Find where the given text appears and provide that cell's center as (X, Y) coordinate. 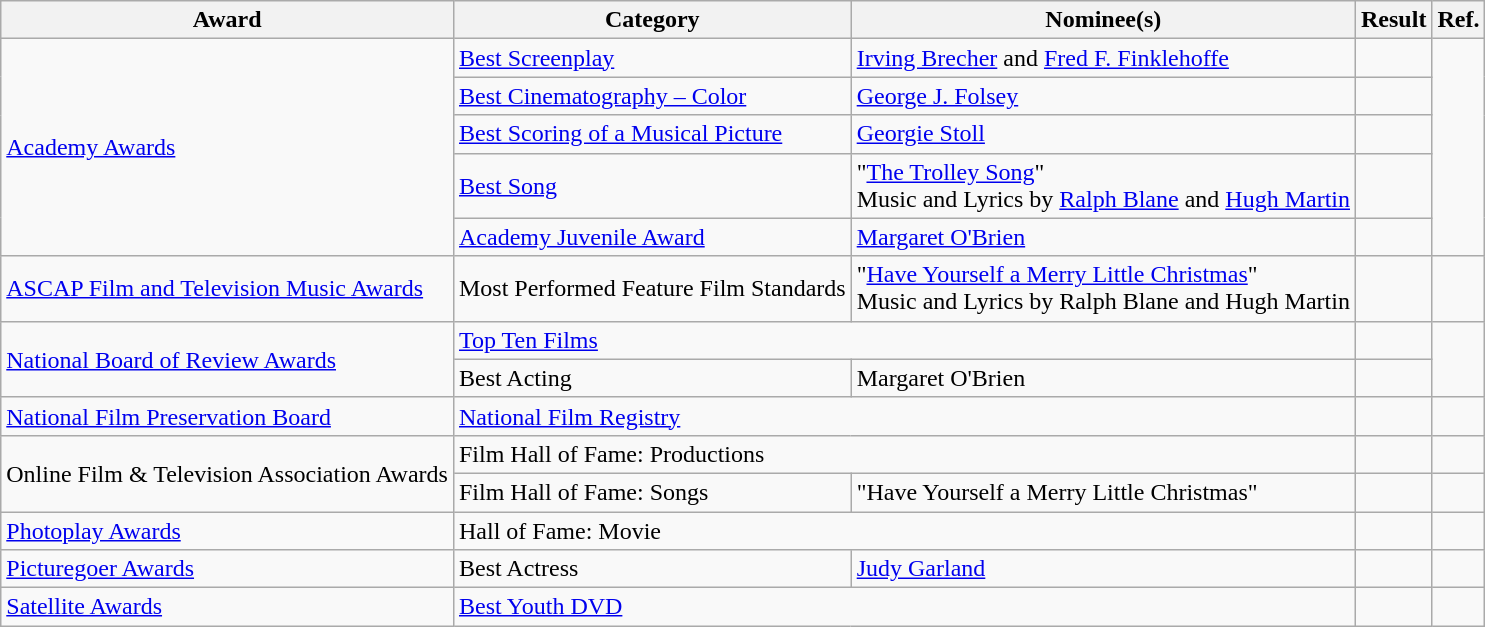
George J. Folsey (1103, 96)
ASCAP Film and Television Music Awards (228, 288)
Category (652, 20)
Top Ten Films (904, 340)
Best Scoring of a Musical Picture (652, 134)
Best Screenplay (652, 58)
Best Actress (652, 569)
Academy Awards (228, 148)
Best Song (652, 186)
National Film Registry (904, 416)
"Have Yourself a Merry Little Christmas" Music and Lyrics by Ralph Blane and Hugh Martin (1103, 288)
Result (1394, 20)
Picturegoer Awards (228, 569)
Award (228, 20)
Georgie Stoll (1103, 134)
Film Hall of Fame: Productions (904, 454)
National Board of Review Awards (228, 359)
"Have Yourself a Merry Little Christmas" (1103, 492)
Most Performed Feature Film Standards (652, 288)
Photoplay Awards (228, 531)
National Film Preservation Board (228, 416)
"The Trolley Song" Music and Lyrics by Ralph Blane and Hugh Martin (1103, 186)
Nominee(s) (1103, 20)
Best Cinematography – Color (652, 96)
Irving Brecher and Fred F. Finklehoffe (1103, 58)
Best Youth DVD (904, 607)
Online Film & Television Association Awards (228, 473)
Hall of Fame: Movie (904, 531)
Academy Juvenile Award (652, 237)
Best Acting (652, 378)
Satellite Awards (228, 607)
Judy Garland (1103, 569)
Ref. (1458, 20)
Film Hall of Fame: Songs (652, 492)
